From the cell containing the given text, extract its center point as (X, Y) coordinate. 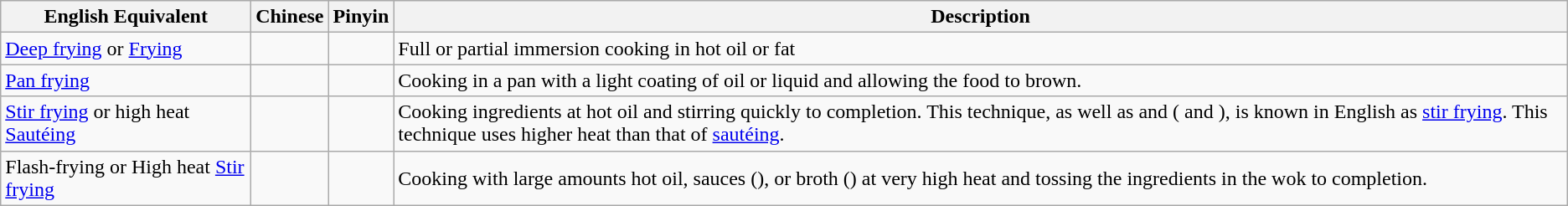
Flash-frying or High heat Stir frying (126, 178)
Stir frying or high heat Sautéing (126, 124)
Cooking with large amounts hot oil, sauces (), or broth () at very high heat and tossing the ingredients in the wok to completion. (980, 178)
English Equivalent (126, 17)
Description (980, 17)
Full or partial immersion cooking in hot oil or fat (980, 49)
Pinyin (361, 17)
Deep frying or Frying (126, 49)
Cooking in a pan with a light coating of oil or liquid and allowing the food to brown. (980, 80)
Pan frying (126, 80)
Chinese (290, 17)
